Identify which cell holds the provided text, then report its [X, Y] central coordinate. 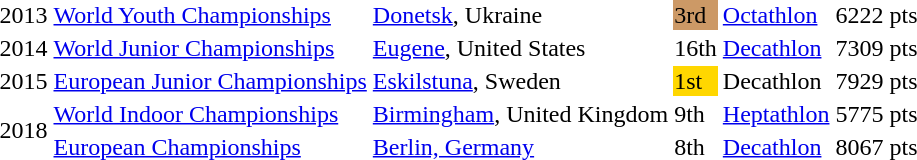
Donetsk, Ukraine [520, 15]
3rd [696, 15]
World Junior Championships [210, 48]
World Indoor Championships [210, 114]
16th [696, 48]
Eskilstuna, Sweden [520, 81]
Birmingham, United Kingdom [520, 114]
Heptathlon [776, 114]
Eugene, United States [520, 48]
1st [696, 81]
Octathlon [776, 15]
European Junior Championships [210, 81]
World Youth Championships [210, 15]
9th [696, 114]
